Scan for the cell matching the given text and deliver its [x, y] coordinate at center. 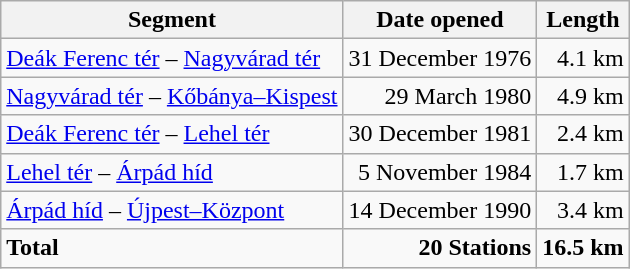
Nagyvárad tér – Kőbánya–Kispest [172, 96]
2.4 km [583, 134]
30 December 1981 [440, 134]
16.5 km [583, 248]
5 November 1984 [440, 172]
29 March 1980 [440, 96]
Árpád híd – Újpest–Központ [172, 210]
3.4 km [583, 210]
Segment [172, 20]
4.9 km [583, 96]
Deák Ferenc tér – Lehel tér [172, 134]
Date opened [440, 20]
Length [583, 20]
Lehel tér – Árpád híd [172, 172]
20 Stations [440, 248]
Total [172, 248]
31 December 1976 [440, 58]
1.7 km [583, 172]
Deák Ferenc tér – Nagyvárad tér [172, 58]
14 December 1990 [440, 210]
4.1 km [583, 58]
